Identify which cell holds the provided text, then report its (x, y) central coordinate. 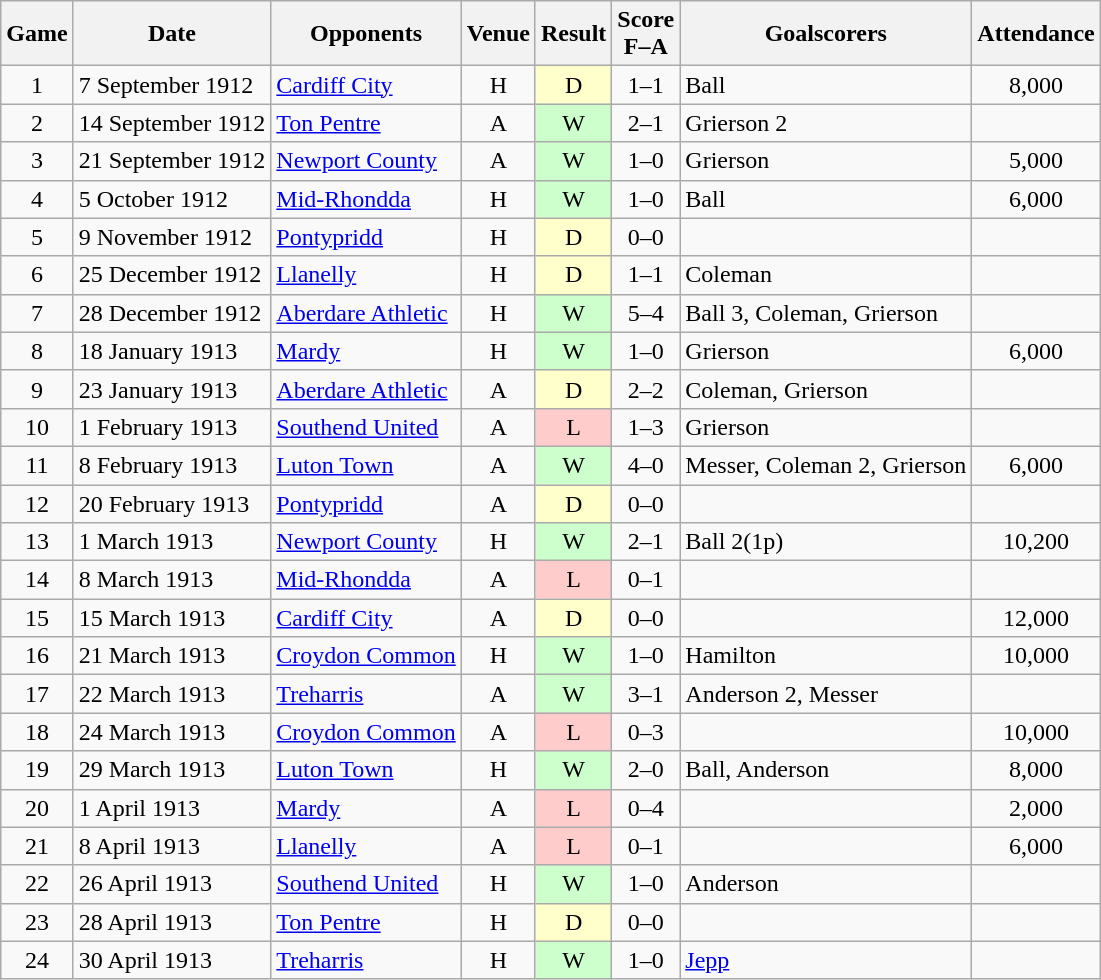
0–3 (646, 732)
5–4 (646, 313)
6 (37, 275)
Hamilton (826, 656)
28 December 1912 (172, 313)
Ball 2(1p) (826, 542)
2,000 (1036, 808)
8 February 1913 (172, 465)
21 March 1913 (172, 656)
11 (37, 465)
Result (573, 34)
4–0 (646, 465)
22 (37, 884)
Ball, Anderson (826, 770)
23 (37, 922)
29 March 1913 (172, 770)
21 September 1912 (172, 161)
Jepp (826, 960)
10 (37, 427)
ScoreF–A (646, 34)
Game (37, 34)
5 (37, 237)
1 March 1913 (172, 542)
8 April 1913 (172, 846)
30 April 1913 (172, 960)
15 March 1913 (172, 618)
13 (37, 542)
28 April 1913 (172, 922)
Ball 3, Coleman, Grierson (826, 313)
4 (37, 199)
Anderson (826, 884)
20 February 1913 (172, 503)
Coleman (826, 275)
16 (37, 656)
23 January 1913 (172, 389)
Grierson 2 (826, 123)
Opponents (366, 34)
2–0 (646, 770)
1–3 (646, 427)
14 (37, 580)
0–4 (646, 808)
Date (172, 34)
8 (37, 351)
18 (37, 732)
8 March 1913 (172, 580)
9 November 1912 (172, 237)
10,200 (1036, 542)
1 April 1913 (172, 808)
9 (37, 389)
2–2 (646, 389)
5,000 (1036, 161)
Coleman, Grierson (826, 389)
1 (37, 85)
18 January 1913 (172, 351)
1 February 1913 (172, 427)
Goalscorers (826, 34)
12 (37, 503)
Messer, Coleman 2, Grierson (826, 465)
22 March 1913 (172, 694)
7 (37, 313)
19 (37, 770)
2 (37, 123)
3 (37, 161)
24 March 1913 (172, 732)
Anderson 2, Messer (826, 694)
5 October 1912 (172, 199)
20 (37, 808)
21 (37, 846)
Attendance (1036, 34)
26 April 1913 (172, 884)
14 September 1912 (172, 123)
3–1 (646, 694)
24 (37, 960)
17 (37, 694)
7 September 1912 (172, 85)
25 December 1912 (172, 275)
Venue (498, 34)
15 (37, 618)
12,000 (1036, 618)
